Return the [x, y] coordinate for the center point of the cell that contains the specified text.  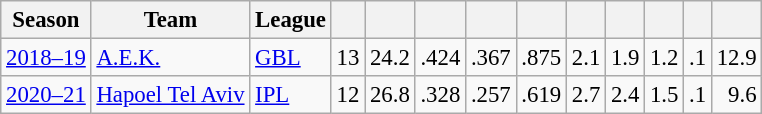
2018–19 [46, 58]
.424 [440, 58]
IPL [290, 95]
2.7 [586, 95]
13 [348, 58]
12 [348, 95]
2.1 [586, 58]
League [290, 20]
.619 [541, 95]
1.2 [664, 58]
.367 [491, 58]
1.9 [626, 58]
2020–21 [46, 95]
12.9 [736, 58]
Team [170, 20]
A.E.K. [170, 58]
9.6 [736, 95]
.328 [440, 95]
.875 [541, 58]
GBL [290, 58]
1.5 [664, 95]
Hapoel Tel Aviv [170, 95]
.257 [491, 95]
Season [46, 20]
24.2 [390, 58]
2.4 [626, 95]
26.8 [390, 95]
